Pinpoint the cell where the given text exists, returning its (x, y) midpoint coordinate. 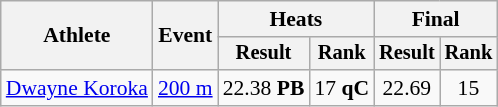
Athlete (77, 36)
15 (469, 88)
17 qC (342, 88)
Dwayne Koroka (77, 88)
Final (436, 19)
Event (186, 36)
22.69 (407, 88)
200 m (186, 88)
Heats (296, 19)
22.38 PB (264, 88)
